Extract the [X, Y] coordinate from the center of the cell holding the provided text.  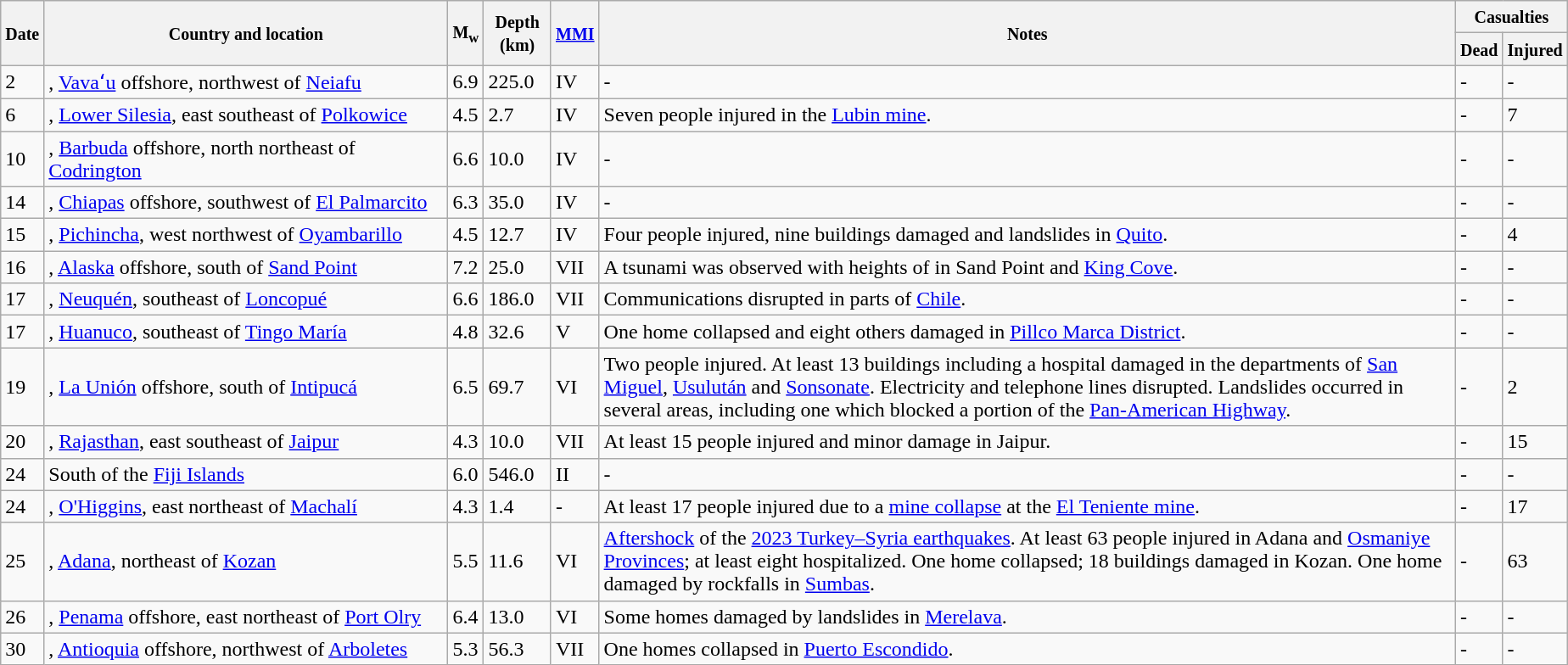
13.0 [518, 617]
, Alaska offshore, south of Sand Point [246, 267]
4 [1535, 235]
Mw [466, 33]
Depth (km) [518, 33]
, Neuquén, southeast of Loncopué [246, 299]
Casualties [1511, 17]
Injured [1535, 49]
6.4 [466, 617]
, Penama offshore, east northeast of Port Olry [246, 617]
Some homes damaged by landslides in Merelava. [1027, 617]
186.0 [518, 299]
56.3 [518, 649]
69.7 [518, 387]
, Chiapas offshore, southwest of El Palmarcito [246, 203]
At least 15 people injured and minor damage in Jaipur. [1027, 442]
Dead [1479, 49]
6.3 [466, 203]
, Barbuda offshore, north northeast of Codrington [246, 158]
63 [1535, 562]
12.7 [518, 235]
25.0 [518, 267]
, Huanuco, southeast of Tingo María [246, 332]
19 [22, 387]
, Antioquia offshore, northwest of Arboletes [246, 649]
, O'Higgins, east northeast of Machalí [246, 506]
A tsunami was observed with heights of in Sand Point and King Cove. [1027, 267]
6.5 [466, 387]
Country and location [246, 33]
Date [22, 33]
5.5 [466, 562]
11.6 [518, 562]
One home collapsed and eight others damaged in Pillco Marca District. [1027, 332]
32.6 [518, 332]
1.4 [518, 506]
Notes [1027, 33]
South of the Fiji Islands [246, 474]
7.2 [466, 267]
16 [22, 267]
Communications disrupted in parts of Chile. [1027, 299]
6.0 [466, 474]
546.0 [518, 474]
4.8 [466, 332]
II [575, 474]
14 [22, 203]
20 [22, 442]
, Vavaʻu offshore, northwest of Neiafu [246, 82]
, Pichincha, west northwest of Oyambarillo [246, 235]
35.0 [518, 203]
MMI [575, 33]
Seven people injured in the Lubin mine. [1027, 115]
26 [22, 617]
7 [1535, 115]
5.3 [466, 649]
225.0 [518, 82]
25 [22, 562]
, La Unión offshore, south of Intipucá [246, 387]
6.9 [466, 82]
V [575, 332]
30 [22, 649]
, Rajasthan, east southeast of Jaipur [246, 442]
, Adana, northeast of Kozan [246, 562]
, Lower Silesia, east southeast of Polkowice [246, 115]
10 [22, 158]
One homes collapsed in Puerto Escondido. [1027, 649]
Four people injured, nine buildings damaged and landslides in Quito. [1027, 235]
2.7 [518, 115]
At least 17 people injured due to a mine collapse at the El Teniente mine. [1027, 506]
6 [22, 115]
